Search for the cell housing the specified text and yield its (X, Y) center coordinate. 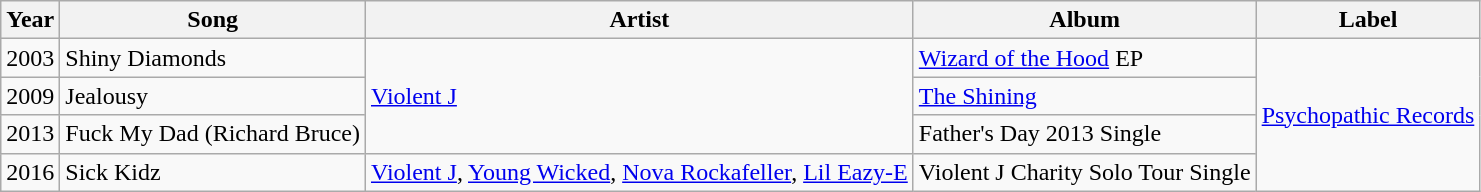
Year (30, 20)
Sick Kidz (213, 172)
2003 (30, 58)
2013 (30, 134)
The Shining (1084, 96)
2016 (30, 172)
Violent J (639, 96)
Psychopathic Records (1368, 115)
Song (213, 20)
Jealousy (213, 96)
Fuck My Dad (Richard Bruce) (213, 134)
Label (1368, 20)
Violent J, Young Wicked, Nova Rockafeller, Lil Eazy-E (639, 172)
Shiny Diamonds (213, 58)
Violent J Charity Solo Tour Single (1084, 172)
Album (1084, 20)
Wizard of the Hood EP (1084, 58)
2009 (30, 96)
Father's Day 2013 Single (1084, 134)
Artist (639, 20)
